Extract the (x, y) coordinate from the center of the cell holding the provided text.  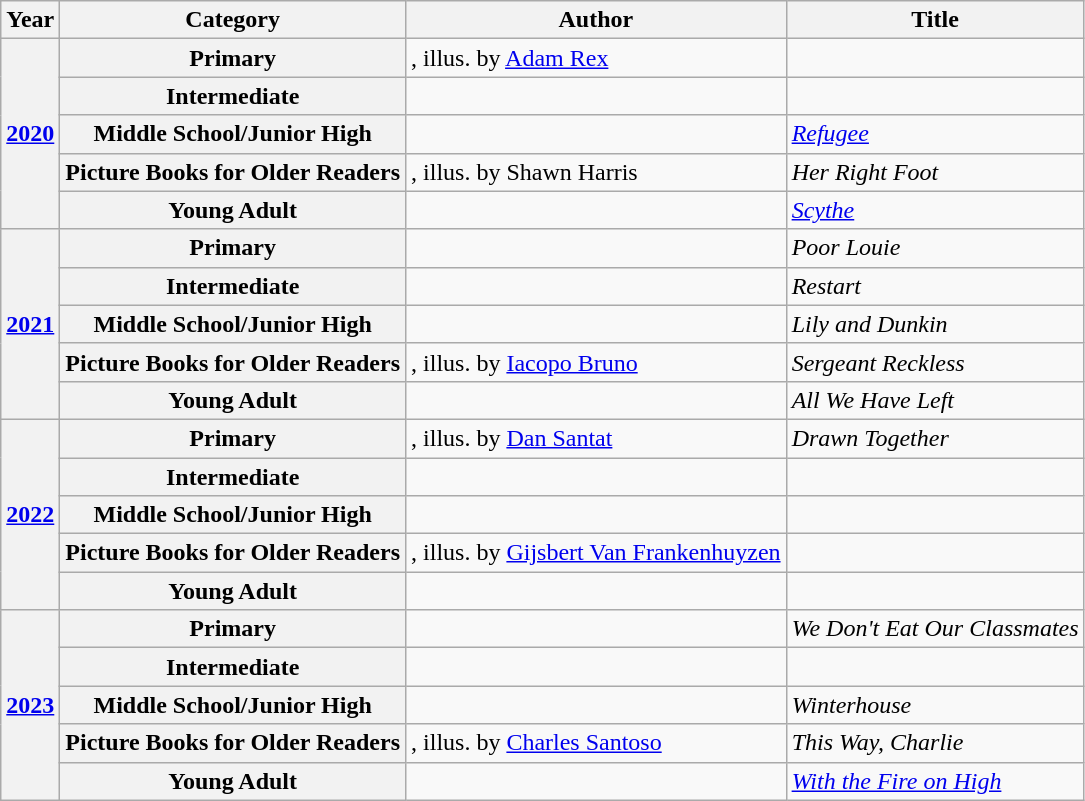
Year (30, 20)
Her Right Foot (935, 172)
Winterhouse (935, 705)
, illus. by Iacopo Bruno (596, 362)
2022 (30, 514)
Restart (935, 286)
We Don't Eat Our Classmates (935, 629)
2020 (30, 134)
, illus. by Adam Rex (596, 58)
Category (233, 20)
Author (596, 20)
Poor Louie (935, 248)
, illus. by Gijsbert Van Frankenhuyzen (596, 553)
, illus. by Dan Santat (596, 438)
Lily and Dunkin (935, 324)
Refugee (935, 134)
, illus. by Charles Santoso (596, 743)
Sergeant Reckless (935, 362)
2023 (30, 705)
All We Have Left (935, 400)
Title (935, 20)
With the Fire on High (935, 781)
2021 (30, 324)
Scythe (935, 210)
Drawn Together (935, 438)
This Way, Charlie (935, 743)
, illus. by Shawn Harris (596, 172)
